Return the [X, Y] coordinate for the center point of the cell that contains the specified text.  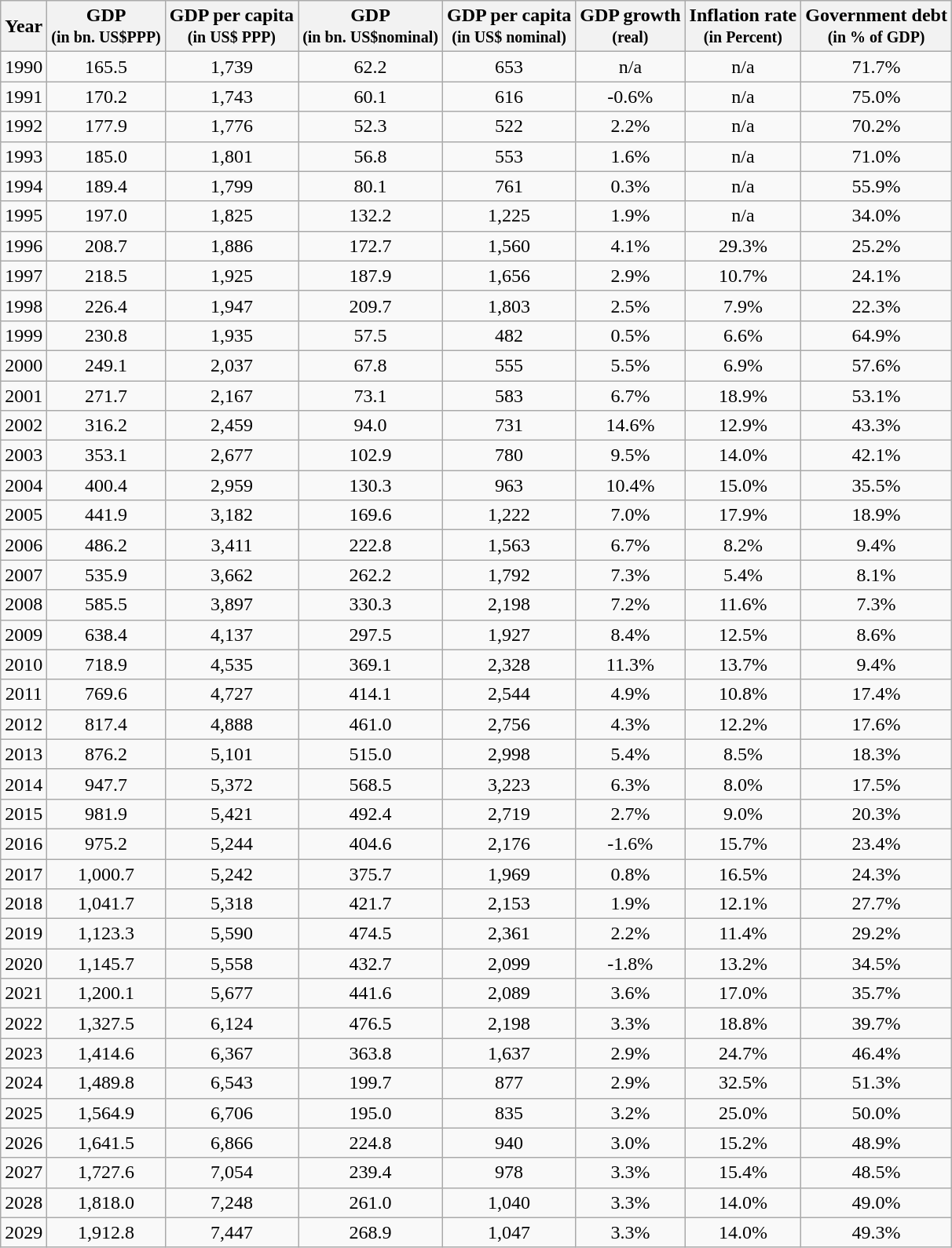
GDP(in bn. US$PPP) [106, 27]
1,041.7 [106, 904]
1,947 [231, 306]
25.2% [877, 246]
553 [509, 156]
268.9 [371, 1232]
7,447 [231, 1232]
1,969 [509, 874]
32.5% [743, 1083]
Inflation rate(in Percent) [743, 27]
441.6 [371, 994]
1,792 [509, 575]
2003 [24, 456]
297.5 [371, 635]
461.0 [371, 724]
4.3% [630, 724]
8.4% [630, 635]
55.9% [877, 186]
1990 [24, 67]
Year [24, 27]
877 [509, 1083]
50.0% [877, 1113]
8.6% [877, 635]
5.5% [630, 365]
6.9% [743, 365]
56.8 [371, 156]
1,564.9 [106, 1113]
6,367 [231, 1053]
2021 [24, 994]
6.6% [743, 335]
24.1% [877, 276]
GDP growth(real) [630, 27]
2010 [24, 664]
1,225 [509, 216]
67.8 [371, 365]
2,544 [509, 694]
12.9% [743, 426]
226.4 [106, 306]
616 [509, 97]
-1.8% [630, 964]
42.1% [877, 456]
17.0% [743, 994]
2018 [24, 904]
22.3% [877, 306]
132.2 [371, 216]
1,739 [231, 67]
25.0% [743, 1113]
34.5% [877, 964]
2,677 [231, 456]
-1.6% [630, 844]
2,328 [509, 664]
17.4% [877, 694]
62.2 [371, 67]
64.9% [877, 335]
2,959 [231, 485]
3,897 [231, 605]
52.3 [371, 126]
1,818.0 [106, 1202]
71.7% [877, 67]
15.2% [743, 1143]
12.1% [743, 904]
1,927 [509, 635]
1999 [24, 335]
9.0% [743, 814]
197.0 [106, 216]
555 [509, 365]
2027 [24, 1173]
94.0 [371, 426]
51.3% [877, 1083]
271.7 [106, 395]
2,037 [231, 365]
2007 [24, 575]
Government debt(in % of GDP) [877, 27]
2,998 [509, 754]
185.0 [106, 156]
653 [509, 67]
71.0% [877, 156]
1,040 [509, 1202]
8.2% [743, 545]
187.9 [371, 276]
102.9 [371, 456]
2002 [24, 426]
1,799 [231, 186]
1.6% [630, 156]
2023 [24, 1053]
1,560 [509, 246]
10.8% [743, 694]
975.2 [106, 844]
0.8% [630, 874]
53.1% [877, 395]
2,459 [231, 426]
5,101 [231, 754]
2013 [24, 754]
1995 [24, 216]
2004 [24, 485]
780 [509, 456]
48.5% [877, 1173]
7.2% [630, 605]
6,124 [231, 1023]
441.9 [106, 515]
2026 [24, 1143]
486.2 [106, 545]
172.7 [371, 246]
208.7 [106, 246]
15.4% [743, 1173]
2011 [24, 694]
170.2 [106, 97]
189.4 [106, 186]
1,641.5 [106, 1143]
43.3% [877, 426]
4.1% [630, 246]
3.0% [630, 1143]
400.4 [106, 485]
761 [509, 186]
4.9% [630, 694]
522 [509, 126]
1,803 [509, 306]
18.3% [877, 754]
5,242 [231, 874]
2,756 [509, 724]
7.9% [743, 306]
13.7% [743, 664]
1,327.5 [106, 1023]
1,776 [231, 126]
1,563 [509, 545]
2024 [24, 1083]
3,223 [509, 784]
316.2 [106, 426]
330.3 [371, 605]
1,000.7 [106, 874]
2012 [24, 724]
177.9 [106, 126]
49.0% [877, 1202]
24.7% [743, 1053]
10.7% [743, 276]
3.6% [630, 994]
1992 [24, 126]
18.8% [743, 1023]
421.7 [371, 904]
199.7 [371, 1083]
17.9% [743, 515]
1,123.3 [106, 934]
1996 [24, 246]
130.3 [371, 485]
0.5% [630, 335]
2019 [24, 934]
20.3% [877, 814]
5,677 [231, 994]
2029 [24, 1232]
9.5% [630, 456]
6,706 [231, 1113]
363.8 [371, 1053]
0.3% [630, 186]
474.5 [371, 934]
1,047 [509, 1232]
48.9% [877, 1143]
34.0% [877, 216]
262.2 [371, 575]
2020 [24, 964]
963 [509, 485]
16.5% [743, 874]
13.2% [743, 964]
165.5 [106, 67]
947.7 [106, 784]
1,656 [509, 276]
80.1 [371, 186]
414.1 [371, 694]
3.2% [630, 1113]
261.0 [371, 1202]
11.6% [743, 605]
5,244 [231, 844]
27.7% [877, 904]
15.0% [743, 485]
4,727 [231, 694]
2,167 [231, 395]
6.3% [630, 784]
24.3% [877, 874]
3,411 [231, 545]
2,719 [509, 814]
8.5% [743, 754]
2,089 [509, 994]
15.7% [743, 844]
2,153 [509, 904]
583 [509, 395]
2006 [24, 545]
1,743 [231, 97]
2016 [24, 844]
3,662 [231, 575]
8.1% [877, 575]
2009 [24, 635]
11.3% [630, 664]
1997 [24, 276]
1,489.8 [106, 1083]
1,925 [231, 276]
2001 [24, 395]
492.4 [371, 814]
375.7 [371, 874]
46.4% [877, 1053]
432.7 [371, 964]
4,535 [231, 664]
2,176 [509, 844]
404.6 [371, 844]
2025 [24, 1113]
2,099 [509, 964]
731 [509, 426]
224.8 [371, 1143]
353.1 [106, 456]
5,558 [231, 964]
6,866 [231, 1143]
10.4% [630, 485]
482 [509, 335]
2028 [24, 1202]
14.6% [630, 426]
4,137 [231, 635]
978 [509, 1173]
1,912.8 [106, 1232]
73.1 [371, 395]
585.5 [106, 605]
1993 [24, 156]
222.8 [371, 545]
535.9 [106, 575]
GDP per capita(in US$ PPP) [231, 27]
17.6% [877, 724]
5,421 [231, 814]
239.4 [371, 1173]
835 [509, 1113]
6,543 [231, 1083]
29.2% [877, 934]
11.4% [743, 934]
23.4% [877, 844]
39.7% [877, 1023]
GDP per capita(in US$ nominal) [509, 27]
195.0 [371, 1113]
5,590 [231, 934]
1,935 [231, 335]
2005 [24, 515]
7,248 [231, 1202]
515.0 [371, 754]
35.5% [877, 485]
249.1 [106, 365]
29.3% [743, 246]
2008 [24, 605]
2017 [24, 874]
4,888 [231, 724]
1,886 [231, 246]
1991 [24, 97]
718.9 [106, 664]
940 [509, 1143]
369.1 [371, 664]
12.5% [743, 635]
1,637 [509, 1053]
49.3% [877, 1232]
2000 [24, 365]
981.9 [106, 814]
57.5 [371, 335]
35.7% [877, 994]
5,318 [231, 904]
7,054 [231, 1173]
7.0% [630, 515]
70.2% [877, 126]
638.4 [106, 635]
1,727.6 [106, 1173]
8.0% [743, 784]
1,222 [509, 515]
2022 [24, 1023]
2.5% [630, 306]
476.5 [371, 1023]
75.0% [877, 97]
169.6 [371, 515]
57.6% [877, 365]
817.4 [106, 724]
12.2% [743, 724]
876.2 [106, 754]
1,825 [231, 216]
209.7 [371, 306]
769.6 [106, 694]
1,145.7 [106, 964]
17.5% [877, 784]
3,182 [231, 515]
2,361 [509, 934]
5,372 [231, 784]
GDP(in bn. US$nominal) [371, 27]
1,414.6 [106, 1053]
-0.6% [630, 97]
2014 [24, 784]
2015 [24, 814]
568.5 [371, 784]
1998 [24, 306]
60.1 [371, 97]
1994 [24, 186]
230.8 [106, 335]
1,801 [231, 156]
2.7% [630, 814]
218.5 [106, 276]
1,200.1 [106, 994]
